Scan for the cell matching the given text and deliver its [X, Y] coordinate at center. 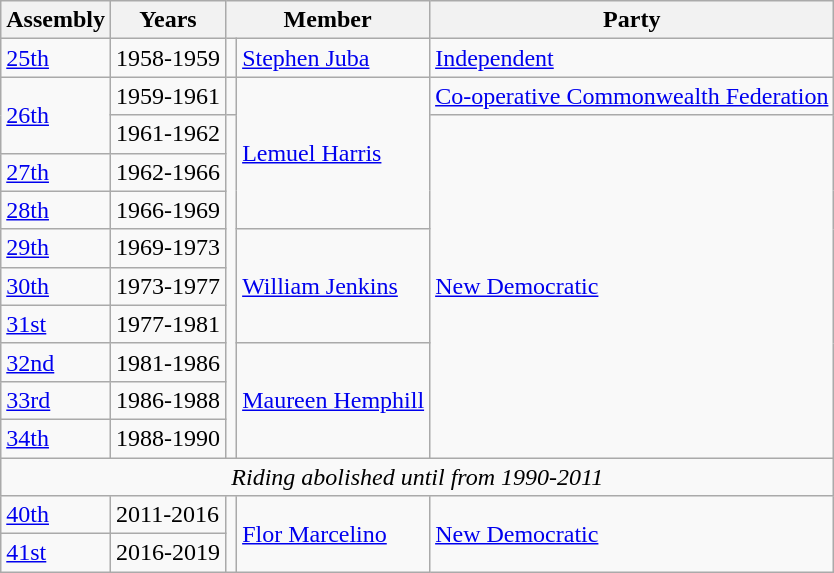
28th [56, 210]
1966-1969 [168, 210]
Co-operative Commonwealth Federation [632, 96]
34th [56, 438]
2011-2016 [168, 515]
1981-1986 [168, 362]
Assembly [56, 20]
Years [168, 20]
Independent [632, 58]
25th [56, 58]
29th [56, 248]
Lemuel Harris [334, 153]
40th [56, 515]
Stephen Juba [334, 58]
26th [56, 115]
32nd [56, 362]
1969-1973 [168, 248]
1959-1961 [168, 96]
Party [632, 20]
30th [56, 286]
Maureen Hemphill [334, 400]
1986-1988 [168, 400]
1977-1981 [168, 324]
2016-2019 [168, 553]
William Jenkins [334, 286]
1958-1959 [168, 58]
Member [328, 20]
Riding abolished until from 1990-2011 [418, 477]
1961-1962 [168, 134]
41st [56, 553]
33rd [56, 400]
1988-1990 [168, 438]
31st [56, 324]
1962-1966 [168, 172]
27th [56, 172]
Flor Marcelino [334, 534]
1973-1977 [168, 286]
